For the text-containing cell, return its midpoint in [X, Y] coordinate format. 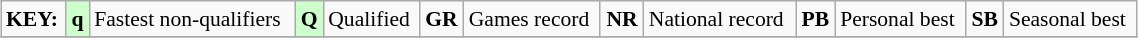
National record [720, 19]
Qualified [371, 19]
SB [985, 19]
Seasonal best [1070, 19]
PB [816, 19]
Q [309, 19]
NR [622, 19]
GR [442, 19]
Personal best [900, 19]
q [78, 19]
KEY: [34, 19]
Games record [532, 19]
Fastest non-qualifiers [192, 19]
